Output the (x, y) coordinate of the center of the cell containing the given text.  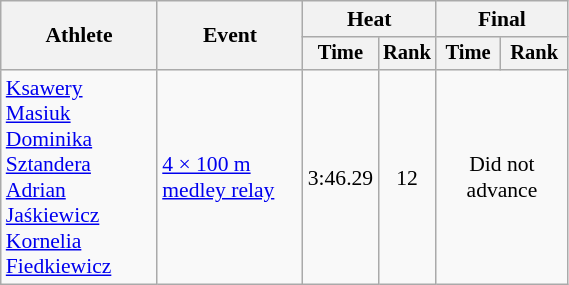
3:46.29 (340, 177)
Athlete (79, 36)
Ksawery MasiukDominika SztanderaAdrian JaśkiewiczKornelia Fiedkiewicz (79, 177)
4 × 100 m medley relay (230, 177)
12 (407, 177)
Heat (370, 19)
Event (230, 36)
Did not advance (502, 177)
Final (502, 19)
